Find where the given text appears and provide that cell's center as [X, Y] coordinate. 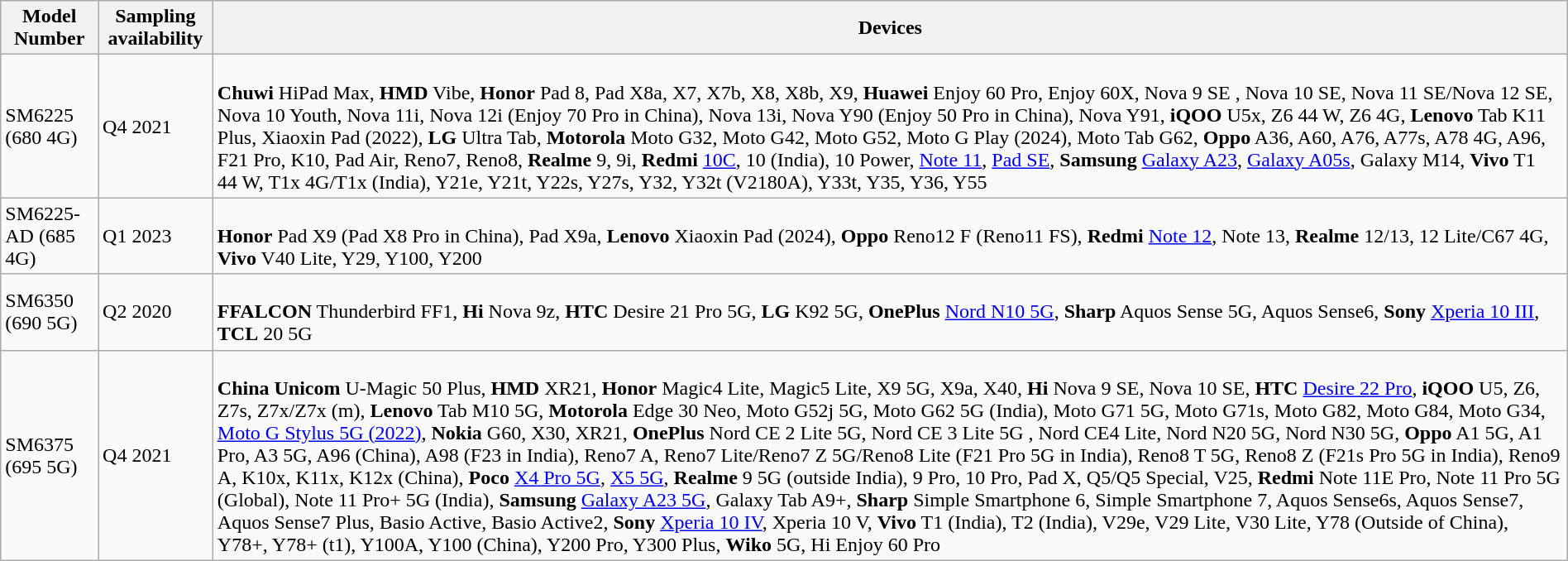
SM6350 (690 5G) [50, 312]
SM6225 (680 4G) [50, 126]
Devices [890, 28]
Sampling availability [155, 28]
SM6225-AD (685 4G) [50, 236]
Q1 2023 [155, 236]
Q2 2020 [155, 312]
Model Number [50, 28]
SM6375 (695 5G) [50, 455]
